Output the (x, y) coordinate of the center of the cell containing the given text.  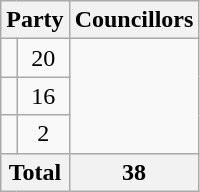
Party (35, 20)
Councillors (134, 20)
20 (43, 58)
2 (43, 134)
16 (43, 96)
Total (35, 172)
38 (134, 172)
